From the cell containing the given text, extract its center point as (x, y) coordinate. 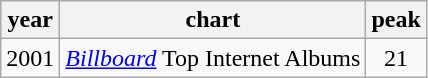
2001 (30, 58)
peak (396, 20)
Billboard Top Internet Albums (213, 58)
chart (213, 20)
year (30, 20)
21 (396, 58)
